For the text-containing cell, return its midpoint in [x, y] coordinate format. 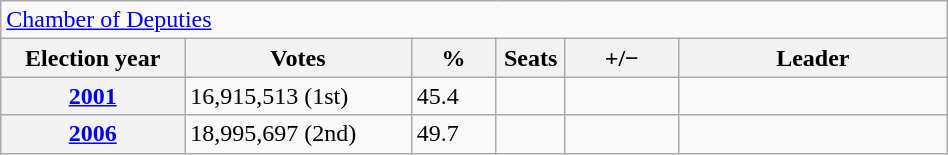
2001 [93, 96]
18,995,697 (2nd) [298, 134]
% [454, 58]
45.4 [454, 96]
16,915,513 (1st) [298, 96]
Votes [298, 58]
Seats [530, 58]
+/− [622, 58]
2006 [93, 134]
Election year [93, 58]
Leader [812, 58]
49.7 [454, 134]
Chamber of Deputies [474, 20]
